Locate the cell with the specified text and output its (X, Y) center coordinate. 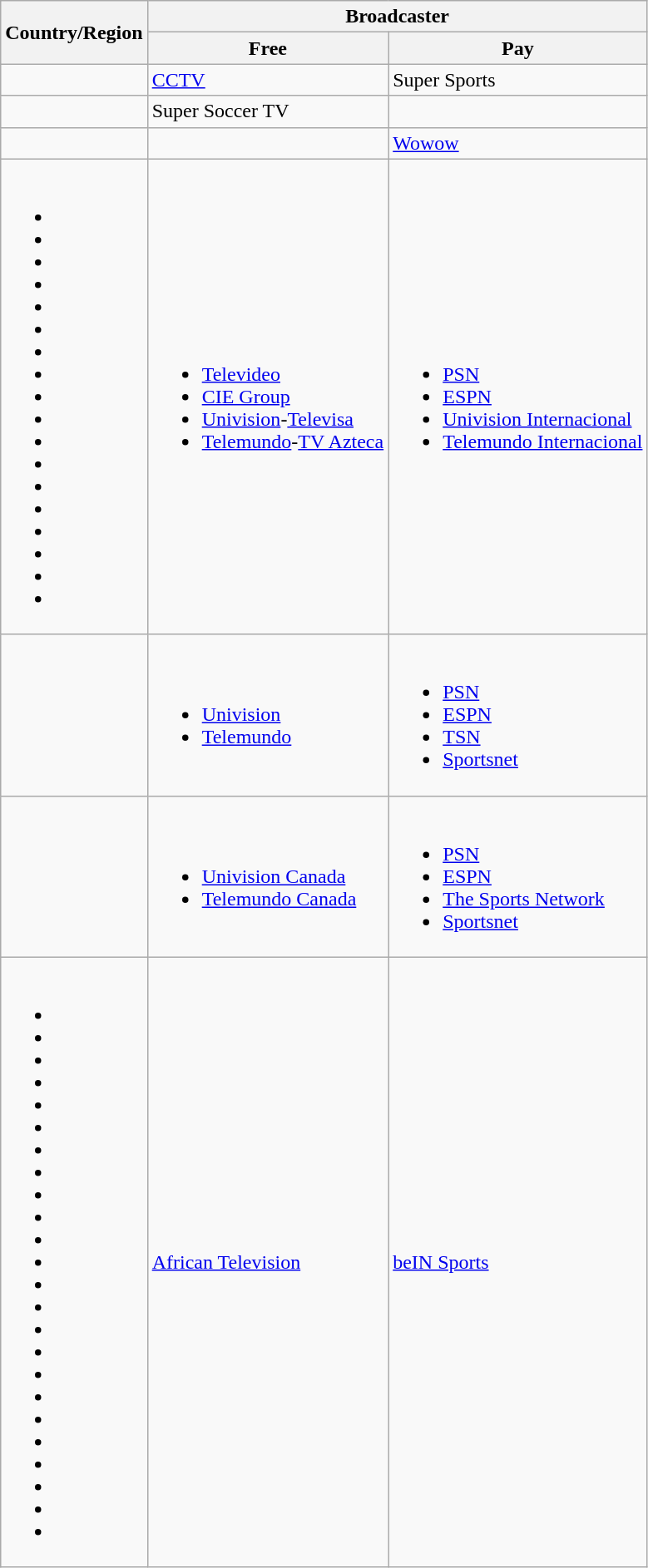
TelevideoCIE GroupUnivision-TelevisaTelemundo-TV Azteca (268, 397)
Pay (517, 48)
Super Soccer TV (268, 111)
Broadcaster (398, 17)
African Television (268, 1262)
PSNESPNTSNSportsnet (517, 715)
PSNESPNThe Sports NetworkSportsnet (517, 876)
beIN Sports (517, 1262)
Country/Region (74, 32)
UnivisionTelemundo (268, 715)
CCTV (268, 80)
Super Sports (517, 80)
Univision CanadaTelemundo Canada (268, 876)
Free (268, 48)
PSNESPNUnivision InternacionalTelemundo Internacional (517, 397)
Wowow (517, 143)
